Output the [x, y] coordinate of the center of the cell containing the given text.  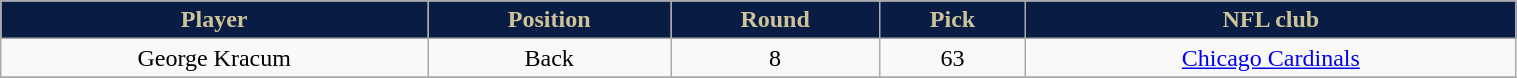
Position [550, 20]
Back [550, 58]
63 [952, 58]
George Kracum [214, 58]
NFL club [1271, 20]
Round [776, 20]
8 [776, 58]
Player [214, 20]
Pick [952, 20]
Chicago Cardinals [1271, 58]
